Extract the [X, Y] coordinate from the center of the cell holding the provided text.  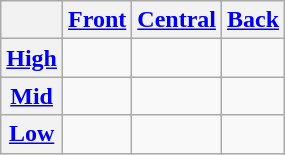
Low [32, 134]
Central [177, 20]
Back [254, 20]
Front [98, 20]
High [32, 58]
Mid [32, 96]
